Find where the given text appears and provide that cell's center as (X, Y) coordinate. 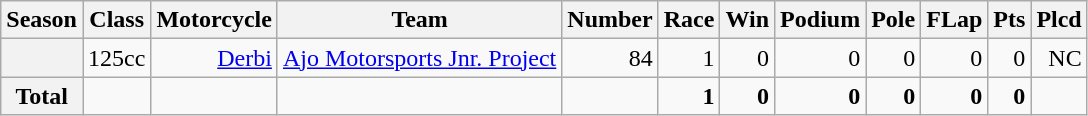
125cc (116, 58)
Race (689, 20)
Ajo Motorsports Jnr. Project (419, 58)
Win (748, 20)
Podium (820, 20)
FLap (954, 20)
Number (610, 20)
Team (419, 20)
Derbi (214, 58)
Plcd (1059, 20)
Total (42, 96)
84 (610, 58)
Season (42, 20)
Class (116, 20)
Pole (894, 20)
Pts (1010, 20)
Motorcycle (214, 20)
NC (1059, 58)
